Return (X, Y) of the center of cell containing provided text 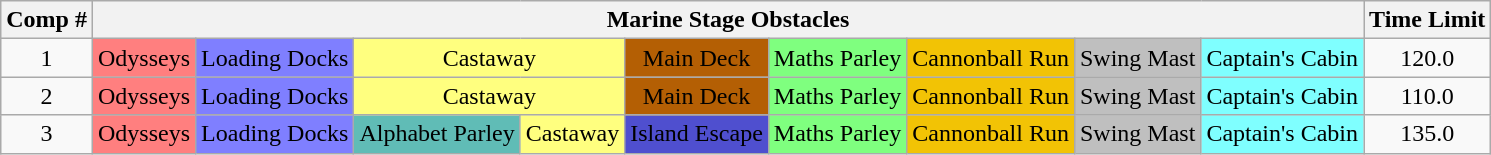
110.0 (1428, 96)
Alphabet Parley (437, 134)
3 (47, 134)
2 (47, 96)
Comp # (47, 20)
120.0 (1428, 58)
Time Limit (1428, 20)
Marine Stage Obstacles (728, 20)
Island Escape (697, 134)
135.0 (1428, 134)
1 (47, 58)
